Scan for the cell matching the given text and deliver its (x, y) coordinate at center. 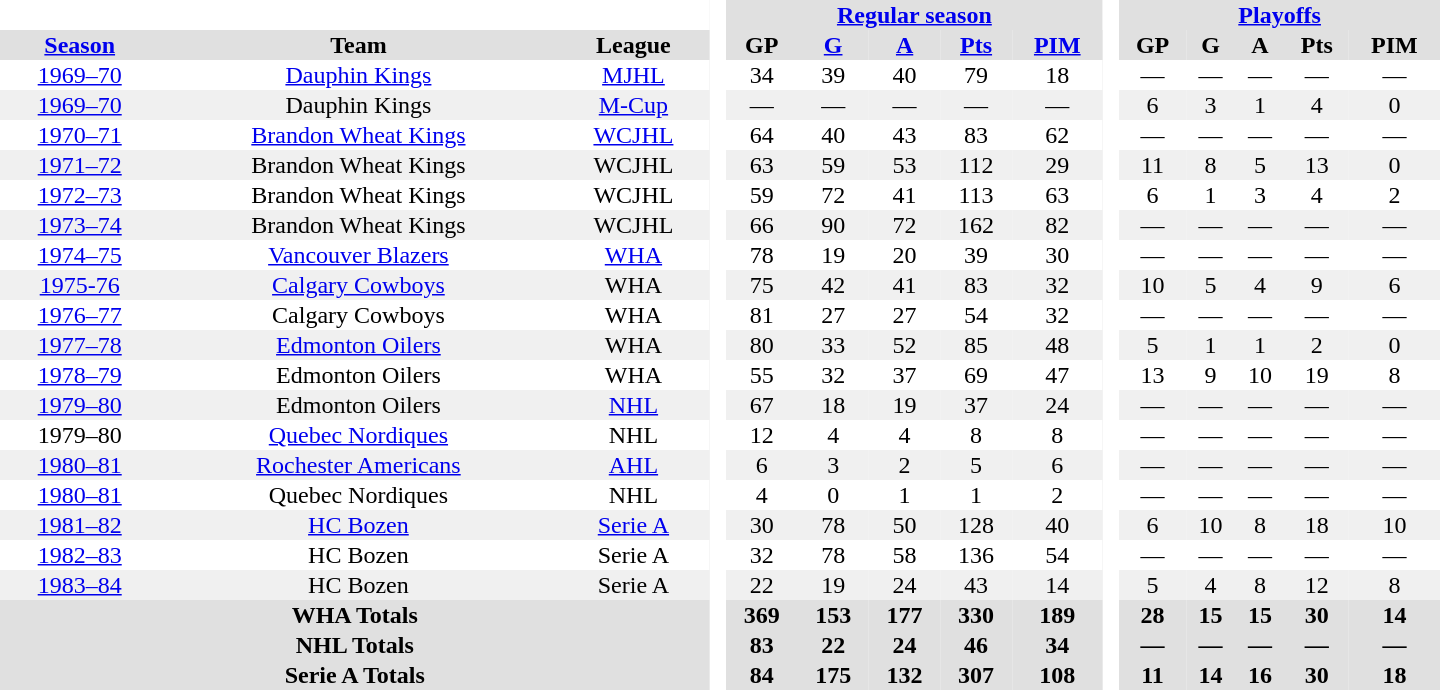
1982–83 (80, 555)
189 (1058, 615)
62 (1058, 135)
90 (832, 225)
50 (904, 525)
1973–74 (80, 225)
WHA Totals (354, 615)
85 (976, 345)
67 (762, 405)
64 (762, 135)
46 (976, 645)
28 (1152, 615)
1970–71 (80, 135)
1972–73 (80, 195)
Serie A Totals (354, 675)
153 (832, 615)
75 (762, 285)
69 (976, 375)
20 (904, 255)
1974–75 (80, 255)
M-Cup (633, 105)
29 (1058, 165)
136 (976, 555)
1975-76 (80, 285)
80 (762, 345)
AHL (633, 465)
66 (762, 225)
52 (904, 345)
NHL Totals (354, 645)
330 (976, 615)
48 (1058, 345)
1981–82 (80, 525)
369 (762, 615)
108 (1058, 675)
42 (832, 285)
175 (832, 675)
53 (904, 165)
Team (358, 45)
Regular season (914, 15)
79 (976, 75)
58 (904, 555)
47 (1058, 375)
177 (904, 615)
Playoffs (1280, 15)
113 (976, 195)
16 (1260, 675)
33 (832, 345)
1971–72 (80, 165)
162 (976, 225)
132 (904, 675)
1983–84 (80, 585)
Vancouver Blazers (358, 255)
Season (80, 45)
112 (976, 165)
Rochester Americans (358, 465)
84 (762, 675)
128 (976, 525)
MJHL (633, 75)
307 (976, 675)
81 (762, 315)
League (633, 45)
55 (762, 375)
1977–78 (80, 345)
82 (1058, 225)
1976–77 (80, 315)
1978–79 (80, 375)
